For the text-containing cell, return its midpoint in (X, Y) coordinate format. 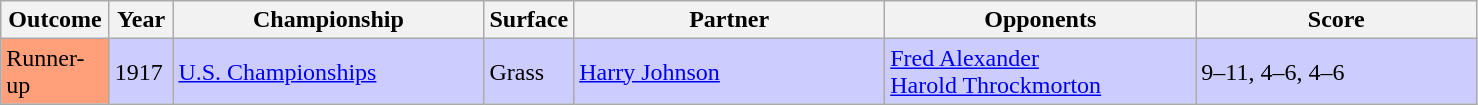
Score (1336, 20)
Runner-up (56, 72)
Partner (730, 20)
U.S. Championships (328, 72)
Surface (529, 20)
9–11, 4–6, 4–6 (1336, 72)
Fred Alexander Harold Throckmorton (1040, 72)
1917 (141, 72)
Opponents (1040, 20)
Outcome (56, 20)
Championship (328, 20)
Harry Johnson (730, 72)
Grass (529, 72)
Year (141, 20)
